Output the [x, y] coordinate of the center of the cell containing the given text.  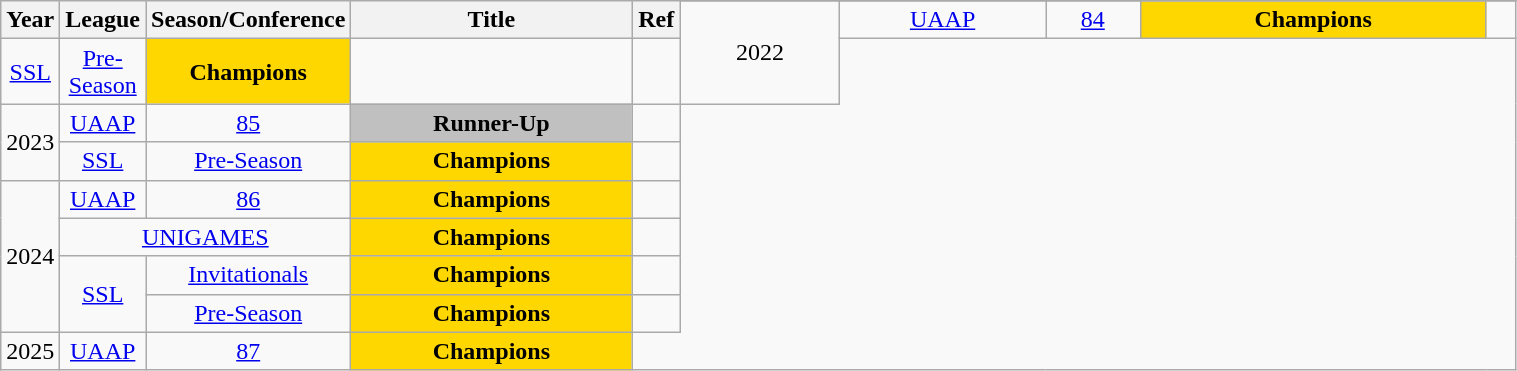
Title [492, 20]
2023 [30, 142]
Invitationals [248, 275]
87 [248, 351]
Ref [656, 20]
Runner-Up [492, 123]
85 [248, 123]
League [103, 20]
UNIGAMES [206, 237]
Year [30, 20]
2025 [30, 351]
2022 [760, 52]
2024 [30, 256]
84 [1093, 20]
86 [248, 199]
Season/Conference [248, 20]
